Provide the (X, Y) coordinate of the cell's center where the given text is located.  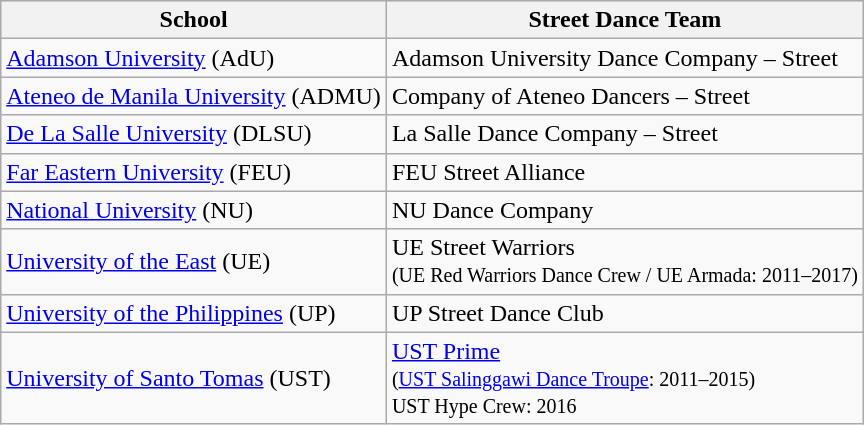
University of Santo Tomas (UST) (194, 378)
School (194, 20)
Adamson University Dance Company – Street (624, 58)
La Salle Dance Company – Street (624, 134)
Ateneo de Manila University (ADMU) (194, 96)
Street Dance Team (624, 20)
University of the East (UE) (194, 262)
FEU Street Alliance (624, 172)
Far Eastern University (FEU) (194, 172)
De La Salle University (DLSU) (194, 134)
UP Street Dance Club (624, 313)
National University (NU) (194, 210)
Adamson University (AdU) (194, 58)
NU Dance Company (624, 210)
Company of Ateneo Dancers – Street (624, 96)
UST Prime(UST Salinggawi Dance Troupe: 2011–2015)UST Hype Crew: 2016 (624, 378)
UE Street Warriors(UE Red Warriors Dance Crew / UE Armada: 2011–2017) (624, 262)
University of the Philippines (UP) (194, 313)
